Return (X, Y) of the center of cell containing provided text 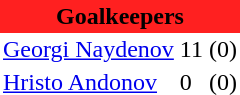
Goalkeepers (120, 16)
(0) (223, 50)
11 (192, 50)
Georgi Naydenov (88, 50)
